Capture the cell that displays the provided text and extract its (X, Y) central coordinate. 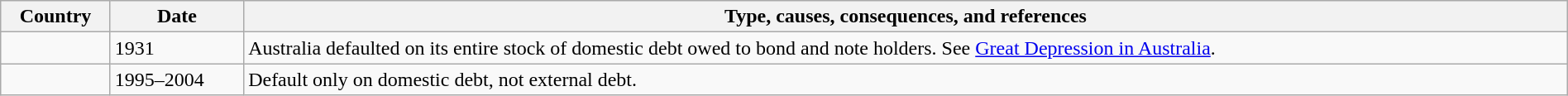
1931 (177, 48)
Australia defaulted on its entire stock of domestic debt owed to bond and note holders. See Great Depression in Australia. (906, 48)
Date (177, 17)
1995–2004 (177, 79)
Default only on domestic debt, not external debt. (906, 79)
Country (55, 17)
Type, causes, consequences, and references (906, 17)
